Locate the cell with the specified text and output its [x, y] center coordinate. 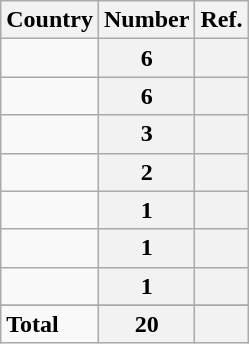
Total [50, 324]
2 [146, 172]
3 [146, 134]
20 [146, 324]
Country [50, 20]
Number [146, 20]
Ref. [222, 20]
